Determine the [x, y] coordinate at the center of the cell enclosing the given text.  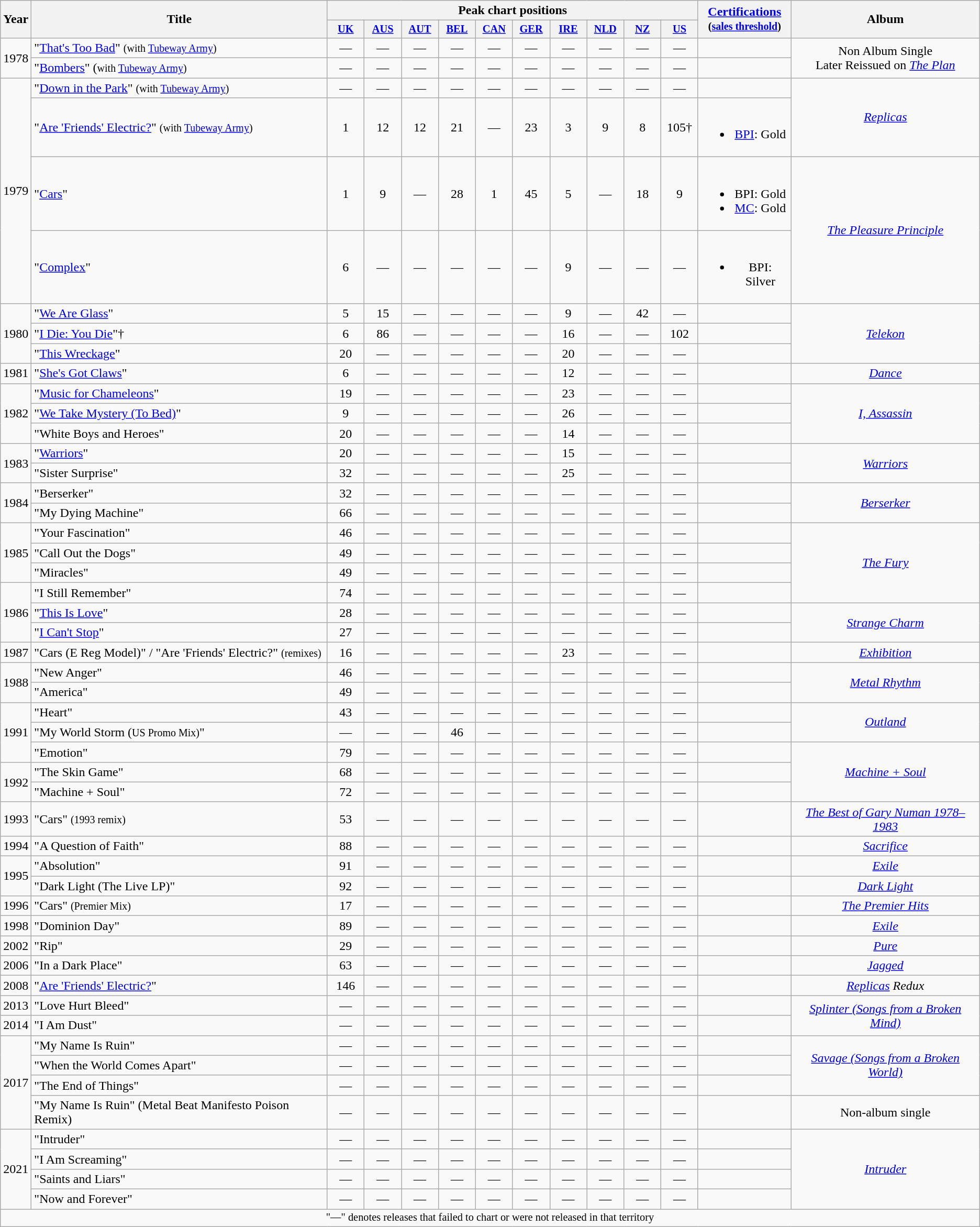
"Down in the Park" (with Tubeway Army) [179, 88]
BEL [456, 29]
Machine + Soul [885, 772]
Dark Light [885, 886]
IRE [569, 29]
"White Boys and Heroes" [179, 433]
1978 [16, 58]
68 [346, 772]
"Your Fascination" [179, 533]
86 [383, 334]
"Music for Chameleons" [179, 393]
BPI: GoldMC: Gold [744, 194]
NLD [605, 29]
Replicas [885, 117]
"My World Storm (US Promo Mix)" [179, 732]
Sacrifice [885, 846]
1979 [16, 191]
"My Dying Machine" [179, 513]
2002 [16, 946]
29 [346, 946]
14 [569, 433]
1983 [16, 463]
"My Name Is Ruin" (Metal Beat Manifesto Poison Remix) [179, 1112]
"—" denotes releases that failed to chart or were not released in that territory [490, 1218]
"Bombers" (with Tubeway Army) [179, 68]
Splinter (Songs from a Broken Mind) [885, 1015]
1984 [16, 503]
BPI: Gold [744, 128]
"We Are Glass" [179, 314]
25 [569, 473]
2006 [16, 966]
21 [456, 128]
"Absolution" [179, 866]
"Cars (E Reg Model)" / "Are 'Friends' Electric?" (remixes) [179, 653]
79 [346, 752]
1996 [16, 906]
19 [346, 393]
8 [643, 128]
"That's Too Bad" (with Tubeway Army) [179, 48]
43 [346, 712]
1993 [16, 819]
27 [346, 633]
Telekon [885, 334]
88 [346, 846]
42 [643, 314]
89 [346, 926]
Year [16, 19]
2008 [16, 986]
"I Still Remember" [179, 593]
1998 [16, 926]
"My Name Is Ruin" [179, 1045]
"Are 'Friends' Electric?" (with Tubeway Army) [179, 128]
74 [346, 593]
2014 [16, 1025]
1987 [16, 653]
"Miracles" [179, 573]
"Berserker" [179, 493]
"Love Hurt Bleed" [179, 1005]
1994 [16, 846]
Metal Rhythm [885, 682]
2013 [16, 1005]
1988 [16, 682]
"Dark Light (The Live LP)" [179, 886]
"Rip" [179, 946]
Album [885, 19]
"Are 'Friends' Electric?" [179, 986]
92 [346, 886]
Exhibition [885, 653]
"Now and Forever" [179, 1199]
"A Question of Faith" [179, 846]
The Fury [885, 563]
"Warriors" [179, 453]
"She's Got Claws" [179, 373]
"The Skin Game" [179, 772]
GER [531, 29]
"Machine + Soul" [179, 792]
CAN [494, 29]
1985 [16, 553]
45 [531, 194]
Intruder [885, 1169]
"I Am Screaming" [179, 1159]
Non Album SingleLater Reissued on The Plan [885, 58]
Outland [885, 722]
18 [643, 194]
1986 [16, 613]
"Sister Surprise" [179, 473]
Warriors [885, 463]
"Saints and Liars" [179, 1179]
Dance [885, 373]
26 [569, 413]
"Heart" [179, 712]
63 [346, 966]
1992 [16, 782]
"Dominion Day" [179, 926]
Pure [885, 946]
Berserker [885, 503]
"I Die: You Die"† [179, 334]
"America" [179, 692]
91 [346, 866]
Strange Charm [885, 623]
Certifications(sales threshold) [744, 19]
"We Take Mystery (To Bed)" [179, 413]
2021 [16, 1169]
"In a Dark Place" [179, 966]
66 [346, 513]
"Emotion" [179, 752]
"Cars" (1993 remix) [179, 819]
"New Anger" [179, 672]
146 [346, 986]
"Intruder" [179, 1139]
"Cars" [179, 194]
AUS [383, 29]
Jagged [885, 966]
"Call Out the Dogs" [179, 553]
US [680, 29]
"Complex" [179, 267]
Peak chart positions [513, 10]
102 [680, 334]
72 [346, 792]
"When the World Comes Apart" [179, 1065]
1991 [16, 732]
3 [569, 128]
1981 [16, 373]
The Best of Gary Numan 1978–1983 [885, 819]
Savage (Songs from a Broken World) [885, 1065]
Title [179, 19]
I, Assassin [885, 413]
"This Wreckage" [179, 353]
1982 [16, 413]
"The End of Things" [179, 1085]
2017 [16, 1082]
53 [346, 819]
1995 [16, 876]
UK [346, 29]
The Premier Hits [885, 906]
1980 [16, 334]
"Cars" (Premier Mix) [179, 906]
Non-album single [885, 1112]
105† [680, 128]
Replicas Redux [885, 986]
AUT [420, 29]
17 [346, 906]
NZ [643, 29]
The Pleasure Principle [885, 230]
BPI: Silver [744, 267]
"I Can't Stop" [179, 633]
"This Is Love" [179, 613]
"I Am Dust" [179, 1025]
